Extract the (X, Y) coordinate from the center of the cell holding the provided text.  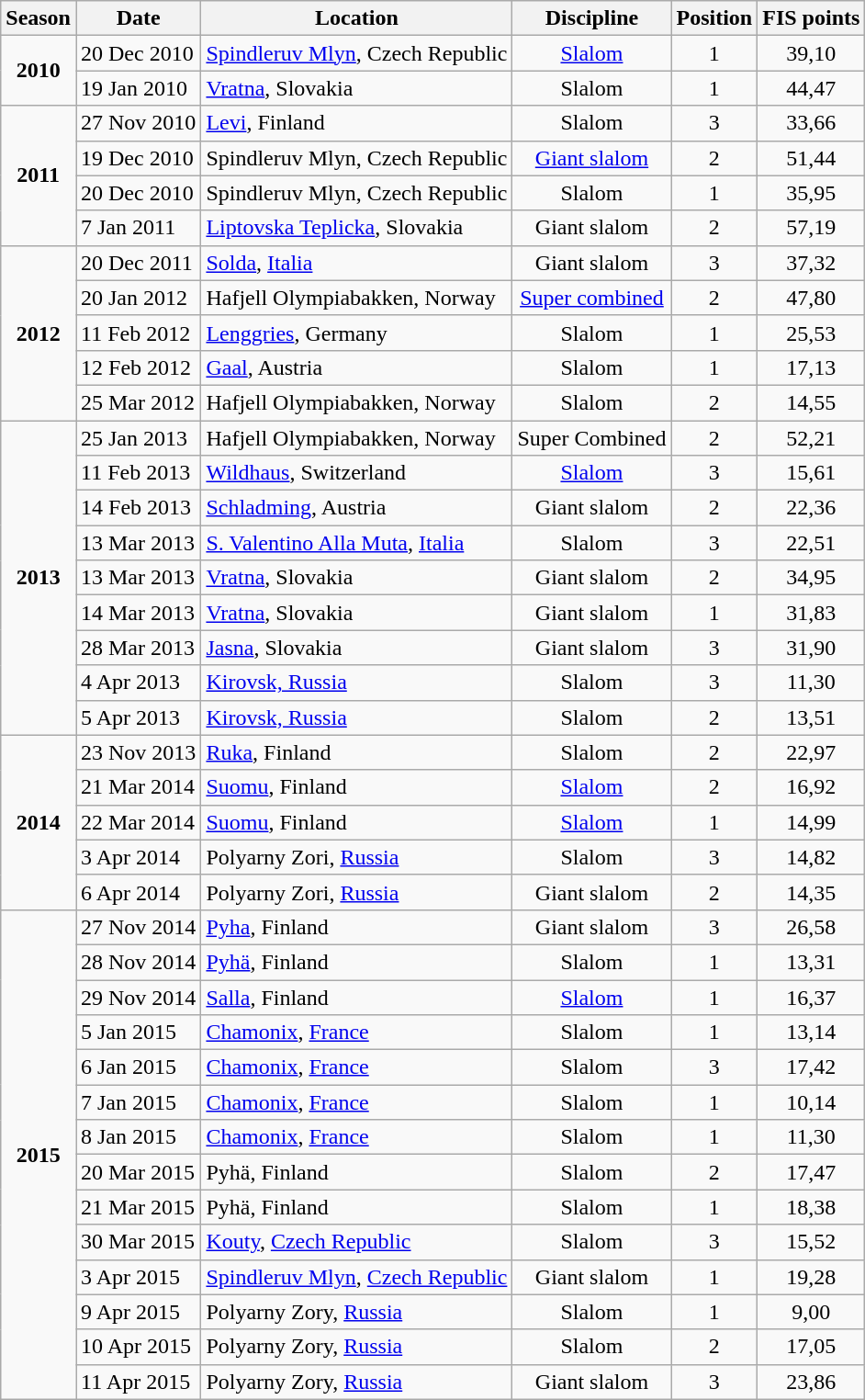
2014 (39, 822)
44,47 (812, 88)
4 Apr 2013 (138, 683)
19 Jan 2010 (138, 88)
31,83 (812, 613)
15,52 (812, 1242)
51,44 (812, 158)
21 Mar 2015 (138, 1207)
Liptovska Teplicka, Slovakia (356, 228)
22 Mar 2014 (138, 822)
Pyha, Finland (356, 927)
22,97 (812, 752)
Super combined (591, 298)
FIS points (812, 18)
14,35 (812, 892)
17,47 (812, 1172)
17,13 (812, 367)
11 Feb 2012 (138, 333)
5 Apr 2013 (138, 717)
Jasna, Slovakia (356, 648)
10,14 (812, 1102)
Levi, Finland (356, 123)
25,53 (812, 333)
33,66 (812, 123)
52,21 (812, 438)
Salla, Finland (356, 997)
Solda, Italia (356, 263)
14,99 (812, 822)
29 Nov 2014 (138, 997)
13,51 (812, 717)
Kouty, Czech Republic (356, 1242)
47,80 (812, 298)
26,58 (812, 927)
13,14 (812, 1033)
20 Jan 2012 (138, 298)
6 Apr 2014 (138, 892)
Location (356, 18)
9 Apr 2015 (138, 1312)
Position (714, 18)
39,10 (812, 53)
5 Jan 2015 (138, 1033)
Lenggries, Germany (356, 333)
Season (39, 18)
Discipline (591, 18)
Schladming, Austria (356, 508)
18,38 (812, 1207)
57,19 (812, 228)
Super Combined (591, 438)
35,95 (812, 193)
25 Jan 2013 (138, 438)
19,28 (812, 1277)
7 Jan 2015 (138, 1102)
2015 (39, 1154)
6 Jan 2015 (138, 1067)
34,95 (812, 578)
14 Mar 2013 (138, 613)
17,05 (812, 1347)
14,55 (812, 402)
Wildhaus, Switzerland (356, 473)
3 Apr 2014 (138, 857)
31,90 (812, 648)
15,61 (812, 473)
12 Feb 2012 (138, 367)
20 Mar 2015 (138, 1172)
23,86 (812, 1382)
21 Mar 2014 (138, 787)
28 Mar 2013 (138, 648)
27 Nov 2014 (138, 927)
Date (138, 18)
16,37 (812, 997)
2013 (39, 579)
14,82 (812, 857)
27 Nov 2010 (138, 123)
25 Mar 2012 (138, 402)
7 Jan 2011 (138, 228)
23 Nov 2013 (138, 752)
10 Apr 2015 (138, 1347)
22,51 (812, 543)
8 Jan 2015 (138, 1137)
11 Apr 2015 (138, 1382)
28 Nov 2014 (138, 962)
20 Dec 2011 (138, 263)
9,00 (812, 1312)
2012 (39, 333)
S. Valentino Alla Muta, Italia (356, 543)
3 Apr 2015 (138, 1277)
30 Mar 2015 (138, 1242)
17,42 (812, 1067)
2010 (39, 71)
Gaal, Austria (356, 367)
13,31 (812, 962)
Ruka, Finland (356, 752)
2011 (39, 175)
37,32 (812, 263)
16,92 (812, 787)
22,36 (812, 508)
19 Dec 2010 (138, 158)
11 Feb 2013 (138, 473)
14 Feb 2013 (138, 508)
